Detect which cell encompasses the target text, then output its [x, y] center coordinate. 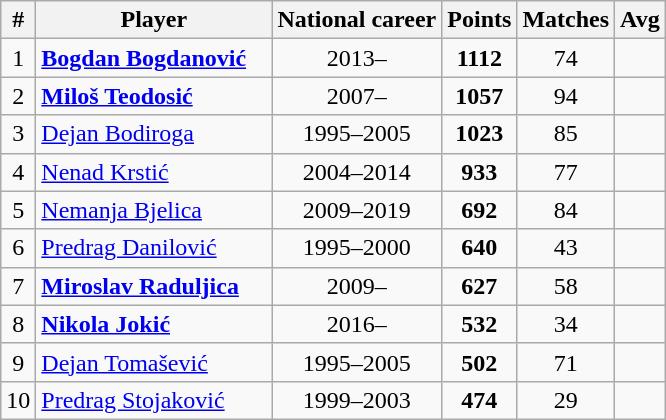
4 [18, 172]
Player [154, 20]
Bogdan Bogdanović [154, 58]
2009– [357, 286]
1057 [480, 96]
627 [480, 286]
1112 [480, 58]
5 [18, 210]
1995–2000 [357, 248]
1023 [480, 134]
74 [566, 58]
Predrag Danilović [154, 248]
Miroslav Raduljica [154, 286]
77 [566, 172]
640 [480, 248]
474 [480, 400]
2007– [357, 96]
2013– [357, 58]
Dejan Tomašević [154, 362]
43 [566, 248]
85 [566, 134]
National career [357, 20]
7 [18, 286]
Points [480, 20]
Dejan Bodiroga [154, 134]
Predrag Stojaković [154, 400]
Nemanja Bjelica [154, 210]
71 [566, 362]
933 [480, 172]
692 [480, 210]
10 [18, 400]
# [18, 20]
2016– [357, 324]
3 [18, 134]
1999–2003 [357, 400]
9 [18, 362]
Avg [640, 20]
Nikola Jokić [154, 324]
532 [480, 324]
29 [566, 400]
1 [18, 58]
2009–2019 [357, 210]
6 [18, 248]
8 [18, 324]
502 [480, 362]
Miloš Teodosić [154, 96]
94 [566, 96]
34 [566, 324]
84 [566, 210]
58 [566, 286]
Matches [566, 20]
2 [18, 96]
2004–2014 [357, 172]
Nenad Krstić [154, 172]
